From the cell containing the given text, extract its center point as [x, y] coordinate. 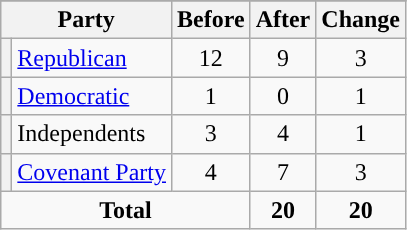
Independents [92, 134]
Covenant Party [92, 172]
Democratic [92, 96]
12 [212, 58]
Total [126, 210]
Change [361, 20]
0 [283, 96]
9 [283, 58]
After [283, 20]
Party [86, 20]
7 [283, 172]
Republican [92, 58]
Before [212, 20]
